Identify which cell holds the provided text, then report its [x, y] central coordinate. 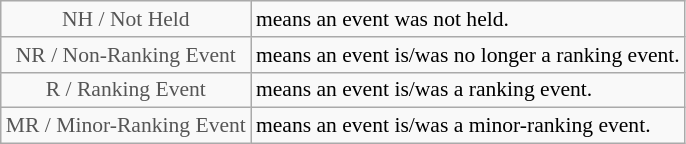
NR / Non-Ranking Event [126, 55]
means an event is/was no longer a ranking event. [468, 55]
R / Ranking Event [126, 90]
means an event is/was a minor-ranking event. [468, 126]
means an event was not held. [468, 19]
means an event is/was a ranking event. [468, 90]
MR / Minor-Ranking Event [126, 126]
NH / Not Held [126, 19]
